From the cell containing the given text, extract its center point as (x, y) coordinate. 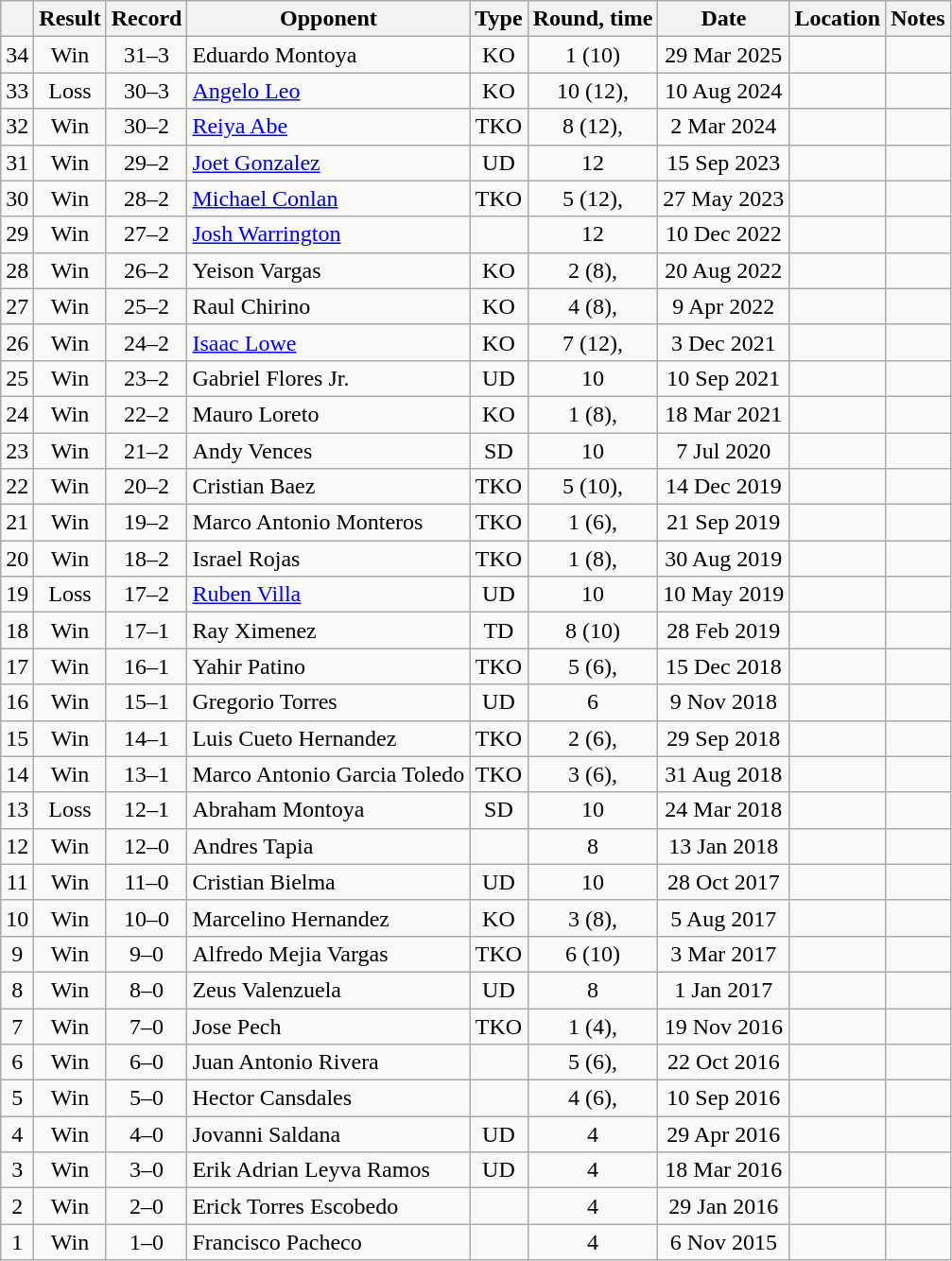
TD (499, 630)
4 (6), (593, 1098)
3–0 (147, 1170)
20 (17, 559)
Result (70, 19)
11–0 (147, 882)
30 Aug 2019 (724, 559)
Jovanni Saldana (329, 1134)
27 (17, 306)
15 (17, 738)
15 Sep 2023 (724, 163)
Cristian Bielma (329, 882)
25 (17, 378)
7 (12), (593, 342)
4–0 (147, 1134)
7 Jul 2020 (724, 451)
3 Dec 2021 (724, 342)
28–2 (147, 199)
12–1 (147, 810)
14 Dec 2019 (724, 487)
Yahir Patino (329, 666)
1 (6), (593, 523)
Eduardo Montoya (329, 55)
Abraham Montoya (329, 810)
12–0 (147, 846)
6 Nov 2015 (724, 1242)
28 Oct 2017 (724, 882)
Erik Adrian Leyva Ramos (329, 1170)
23–2 (147, 378)
Andres Tapia (329, 846)
Yeison Vargas (329, 270)
1 (4), (593, 1026)
19 (17, 595)
Opponent (329, 19)
13 Jan 2018 (724, 846)
2 (6), (593, 738)
30–3 (147, 91)
Marco Antonio Garcia Toledo (329, 774)
Raul Chirino (329, 306)
33 (17, 91)
29–2 (147, 163)
9–0 (147, 954)
Joet Gonzalez (329, 163)
21 Sep 2019 (724, 523)
8 (10) (593, 630)
24 Mar 2018 (724, 810)
24 (17, 414)
29 Jan 2016 (724, 1206)
16 (17, 702)
20 Aug 2022 (724, 270)
1 (10) (593, 55)
19 Nov 2016 (724, 1026)
2 (8), (593, 270)
10 May 2019 (724, 595)
Date (724, 19)
3 (8), (593, 918)
22–2 (147, 414)
15–1 (147, 702)
29 Sep 2018 (724, 738)
18 Mar 2016 (724, 1170)
7–0 (147, 1026)
27–2 (147, 234)
14 (17, 774)
Josh Warrington (329, 234)
22 (17, 487)
2 (17, 1206)
30–2 (147, 127)
Isaac Lowe (329, 342)
9 Nov 2018 (724, 702)
22 Oct 2016 (724, 1062)
Luis Cueto Hernandez (329, 738)
3 (17, 1170)
Zeus Valenzuela (329, 990)
Juan Antonio Rivera (329, 1062)
5–0 (147, 1098)
Marcelino Hernandez (329, 918)
Erick Torres Escobedo (329, 1206)
27 May 2023 (724, 199)
Ruben Villa (329, 595)
Record (147, 19)
Notes (918, 19)
4 (8), (593, 306)
Michael Conlan (329, 199)
13 (17, 810)
3 Mar 2017 (724, 954)
10 Sep 2021 (724, 378)
8 (12), (593, 127)
10 Dec 2022 (724, 234)
34 (17, 55)
24–2 (147, 342)
Angelo Leo (329, 91)
10 Sep 2016 (724, 1098)
2–0 (147, 1206)
Gregorio Torres (329, 702)
3 (6), (593, 774)
Reiya Abe (329, 127)
Location (838, 19)
31 (17, 163)
1 (17, 1242)
18 Mar 2021 (724, 414)
10–0 (147, 918)
18–2 (147, 559)
Cristian Baez (329, 487)
9 (17, 954)
10 Aug 2024 (724, 91)
20–2 (147, 487)
5 (10), (593, 487)
1 Jan 2017 (724, 990)
5 Aug 2017 (724, 918)
Round, time (593, 19)
Alfredo Mejia Vargas (329, 954)
28 (17, 270)
Marco Antonio Monteros (329, 523)
5 (17, 1098)
31 Aug 2018 (724, 774)
25–2 (147, 306)
23 (17, 451)
5 (12), (593, 199)
29 Apr 2016 (724, 1134)
17–1 (147, 630)
15 Dec 2018 (724, 666)
16–1 (147, 666)
29 Mar 2025 (724, 55)
26 (17, 342)
32 (17, 127)
17–2 (147, 595)
30 (17, 199)
7 (17, 1026)
2 Mar 2024 (724, 127)
Israel Rojas (329, 559)
Andy Vences (329, 451)
26–2 (147, 270)
9 Apr 2022 (724, 306)
14–1 (147, 738)
11 (17, 882)
Jose Pech (329, 1026)
8–0 (147, 990)
17 (17, 666)
6–0 (147, 1062)
1–0 (147, 1242)
31–3 (147, 55)
10 (12), (593, 91)
Ray Ximenez (329, 630)
21–2 (147, 451)
6 (10) (593, 954)
Gabriel Flores Jr. (329, 378)
Mauro Loreto (329, 414)
Type (499, 19)
19–2 (147, 523)
13–1 (147, 774)
Francisco Pacheco (329, 1242)
28 Feb 2019 (724, 630)
18 (17, 630)
21 (17, 523)
29 (17, 234)
Hector Cansdales (329, 1098)
